Output the [x, y] coordinate of the center of the cell containing the given text.  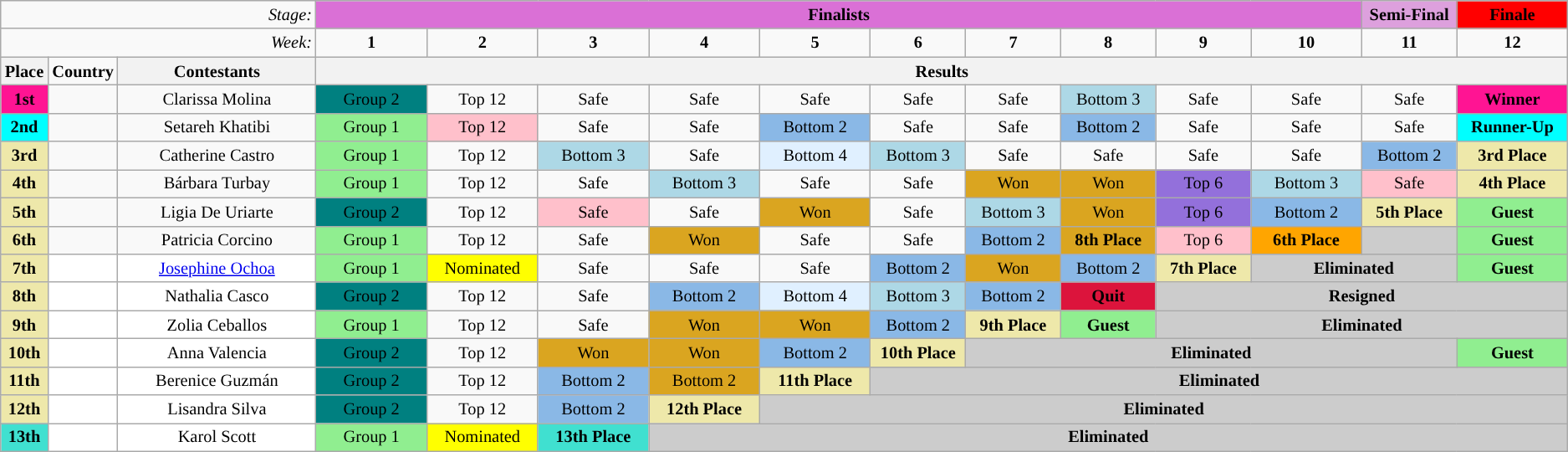
5 [815, 43]
Bárbara Turbay [217, 183]
8 [1108, 43]
9th Place [1014, 325]
5th Place [1409, 212]
7th Place [1203, 268]
Josephine Ochoa [217, 268]
5th [24, 212]
Results [942, 71]
11th [24, 381]
Zolia Ceballos [217, 325]
7th [24, 268]
3 [594, 43]
6th Place [1306, 240]
9 [1203, 43]
Ligia De Uriarte [217, 212]
Berenice Guzmán [217, 381]
Place [24, 71]
10th [24, 352]
Karol Scott [217, 437]
Nathalia Casco [217, 296]
12 [1512, 43]
6th [24, 240]
10th Place [918, 352]
Catherine Castro [217, 156]
8th Place [1108, 240]
7 [1014, 43]
12th [24, 409]
Semi-Final [1409, 14]
12th Place [704, 409]
9th [24, 325]
Quit [1108, 296]
8th [24, 296]
13th Place [594, 437]
Anna Valencia [217, 352]
3rd [24, 156]
Contestants [217, 71]
Finalists [839, 14]
1 [371, 43]
4th Place [1512, 183]
1st [24, 99]
6 [918, 43]
Winner [1512, 99]
4th [24, 183]
Country [83, 71]
Stage: [159, 14]
Lisandra Silva [217, 409]
10 [1306, 43]
13th [24, 437]
11th Place [815, 381]
Finale [1512, 14]
2nd [24, 127]
Patricia Corcino [217, 240]
3rd Place [1512, 156]
Runner-Up [1512, 127]
Week: [159, 43]
Setareh Khatibi [217, 127]
Resigned [1361, 296]
11 [1409, 43]
2 [482, 43]
Clarissa Molina [217, 99]
4 [704, 43]
